Capture the cell that displays the provided text and extract its [x, y] central coordinate. 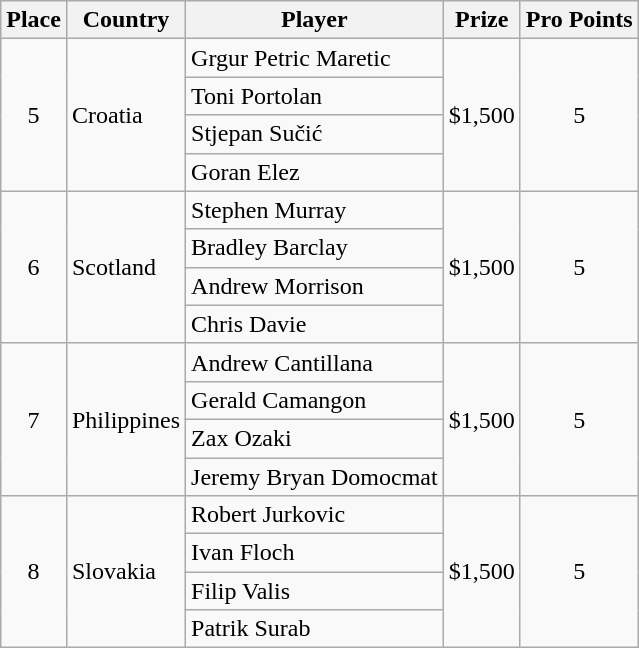
Jeremy Bryan Domocmat [315, 477]
Player [315, 20]
Chris Davie [315, 324]
Robert Jurkovic [315, 515]
7 [34, 419]
Pro Points [579, 20]
Prize [482, 20]
Stephen Murray [315, 210]
Toni Portolan [315, 96]
Andrew Cantillana [315, 362]
Grgur Petric Maretic [315, 58]
Zax Ozaki [315, 438]
Andrew Morrison [315, 286]
Gerald Camangon [315, 400]
Philippines [126, 419]
Slovakia [126, 572]
Stjepan Sučić [315, 134]
Bradley Barclay [315, 248]
Croatia [126, 115]
Scotland [126, 267]
Ivan Floch [315, 553]
Place [34, 20]
Filip Valis [315, 591]
Goran Elez [315, 172]
Country [126, 20]
Patrik Surab [315, 629]
8 [34, 572]
6 [34, 267]
